Extract the [X, Y] coordinate from the center of the cell holding the provided text.  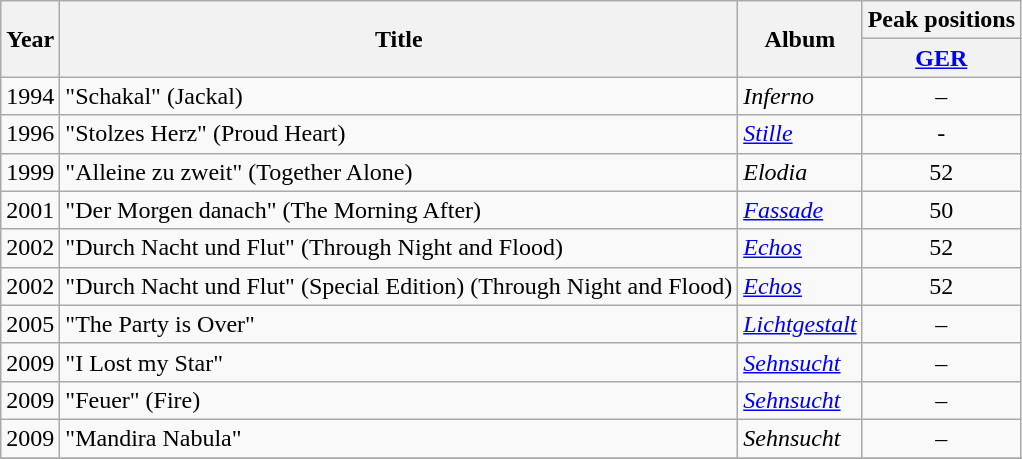
Peak positions [941, 20]
50 [941, 210]
"Mandira Nabula" [399, 438]
1996 [30, 134]
- [941, 134]
Elodia [800, 172]
Year [30, 39]
"Durch Nacht und Flut" (Special Edition) (Through Night and Flood) [399, 286]
Title [399, 39]
"Durch Nacht und Flut" (Through Night and Flood) [399, 248]
"I Lost my Star" [399, 362]
Album [800, 39]
Inferno [800, 96]
"Feuer" (Fire) [399, 400]
"The Party is Over" [399, 324]
Fassade [800, 210]
2001 [30, 210]
"Alleine zu zweit" (Together Alone) [399, 172]
"Schakal" (Jackal) [399, 96]
GER [941, 58]
1994 [30, 96]
Lichtgestalt [800, 324]
Stille [800, 134]
1999 [30, 172]
2005 [30, 324]
"Der Morgen danach" (The Morning After) [399, 210]
"Stolzes Herz" (Proud Heart) [399, 134]
